From the cell containing the given text, extract its center point as [x, y] coordinate. 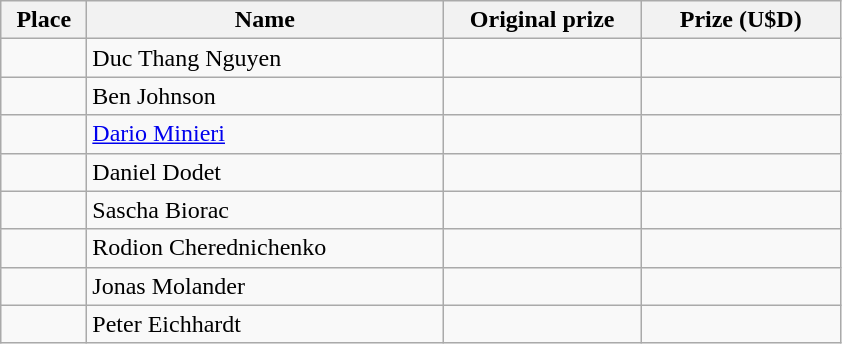
Place [44, 20]
Daniel Dodet [265, 172]
Name [265, 20]
Dario Minieri [265, 134]
Prize (U$D) [740, 20]
Duc Thang Nguyen [265, 58]
Peter Eichhardt [265, 324]
Original prize [542, 20]
Sascha Biorac [265, 210]
Jonas Molander [265, 286]
Ben Johnson [265, 96]
Rodion Cherednichenko [265, 248]
